Extract the [x, y] coordinate from the center of the cell holding the provided text.  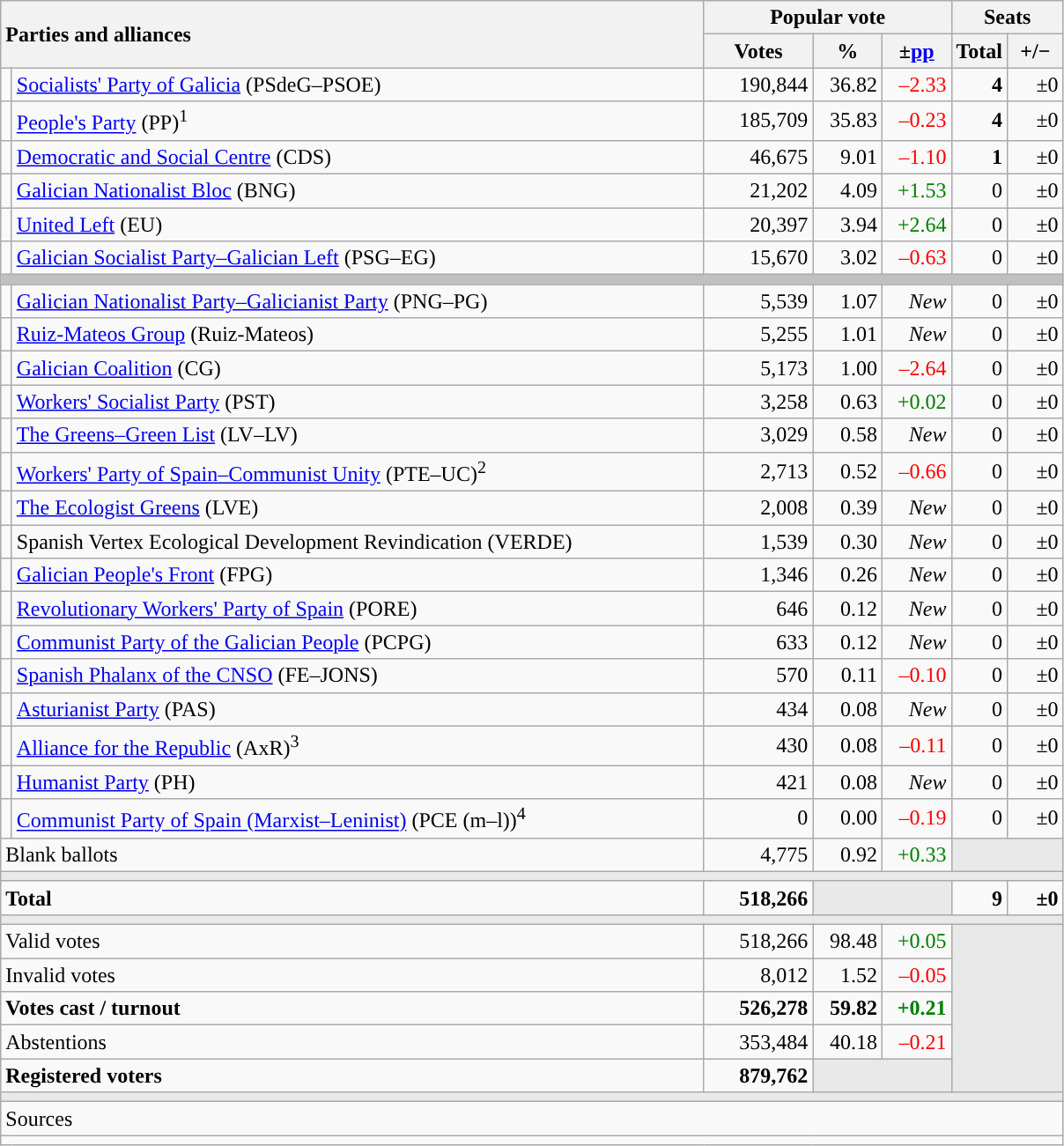
36.82 [847, 85]
Popular vote [828, 18]
Revolutionary Workers' Party of Spain (PORE) [358, 609]
Communist Party of Spain (Marxist–Leninist) (PCE (m–l))4 [358, 819]
1,346 [758, 575]
526,278 [758, 1009]
Parties and alliances [352, 34]
3.94 [847, 225]
Galician Nationalist Bloc (BNG) [358, 191]
633 [758, 642]
Asturianist Party (PAS) [358, 709]
98.48 [847, 942]
Valid votes [352, 942]
–0.19 [916, 819]
5,173 [758, 368]
421 [758, 782]
–0.66 [916, 472]
Spanish Phalanx of the CNSO (FE–JONS) [358, 676]
+1.53 [916, 191]
–0.11 [916, 745]
Galician Nationalist Party–Galicianist Party (PNG–PG) [358, 301]
0.30 [847, 542]
9 [979, 898]
People's Party (PP)1 [358, 122]
3,258 [758, 402]
Alliance for the Republic (AxR)3 [358, 745]
15,670 [758, 258]
Democratic and Social Centre (CDS) [358, 157]
0.26 [847, 575]
–0.21 [916, 1042]
The Greens–Green List (LV–LV) [358, 435]
Registered voters [352, 1076]
3.02 [847, 258]
1,539 [758, 542]
–0.63 [916, 258]
434 [758, 709]
353,484 [758, 1042]
Workers' Party of Spain–Communist Unity (PTE–UC)2 [358, 472]
–0.10 [916, 676]
2,713 [758, 472]
% [847, 51]
Galician People's Front (FPG) [358, 575]
8,012 [758, 975]
Seats [1008, 18]
5,255 [758, 335]
Workers' Socialist Party (PST) [358, 402]
0.58 [847, 435]
+2.64 [916, 225]
Votes cast / turnout [352, 1009]
–2.64 [916, 368]
3,029 [758, 435]
Ruiz-Mateos Group (Ruiz-Mateos) [358, 335]
–0.23 [916, 122]
1.07 [847, 301]
–2.33 [916, 85]
The Ecologist Greens (LVE) [358, 508]
0.00 [847, 819]
Communist Party of the Galician People (PCPG) [358, 642]
Abstentions [352, 1042]
–1.10 [916, 157]
5,539 [758, 301]
1 [979, 157]
United Left (EU) [358, 225]
35.83 [847, 122]
+/− [1036, 51]
Blank ballots [352, 854]
+0.21 [916, 1009]
4.09 [847, 191]
879,762 [758, 1076]
0.92 [847, 854]
+0.02 [916, 402]
185,709 [758, 122]
0.63 [847, 402]
Galician Coalition (CG) [358, 368]
20,397 [758, 225]
–0.05 [916, 975]
21,202 [758, 191]
±pp [916, 51]
2,008 [758, 508]
Galician Socialist Party–Galician Left (PSG–EG) [358, 258]
430 [758, 745]
Invalid votes [352, 975]
Spanish Vertex Ecological Development Revindication (VERDE) [358, 542]
570 [758, 676]
59.82 [847, 1009]
4,775 [758, 854]
1.01 [847, 335]
0.11 [847, 676]
+0.05 [916, 942]
0.39 [847, 508]
Sources [532, 1119]
Socialists' Party of Galicia (PSdeG–PSOE) [358, 85]
+0.33 [916, 854]
9.01 [847, 157]
Humanist Party (PH) [358, 782]
190,844 [758, 85]
1.52 [847, 975]
0.52 [847, 472]
646 [758, 609]
Votes [758, 51]
1.00 [847, 368]
46,675 [758, 157]
40.18 [847, 1042]
